Find where the given text appears and provide that cell's center as [x, y] coordinate. 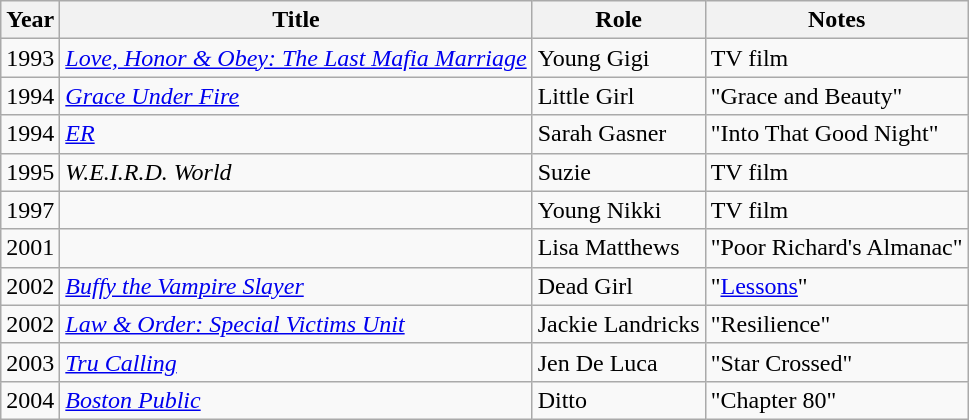
Buffy the Vampire Slayer [296, 286]
"Chapter 80" [836, 400]
2004 [30, 400]
Title [296, 20]
Dead Girl [618, 286]
"Grace and Beauty" [836, 96]
1993 [30, 58]
ER [296, 134]
Year [30, 20]
Little Girl [618, 96]
"Into That Good Night" [836, 134]
Jackie Landricks [618, 324]
"Poor Richard's Almanac" [836, 248]
Notes [836, 20]
Love, Honor & Obey: The Last Mafia Marriage [296, 58]
Suzie [618, 172]
Law & Order: Special Victims Unit [296, 324]
Sarah Gasner [618, 134]
Young Nikki [618, 210]
Tru Calling [296, 362]
"Resilience" [836, 324]
2003 [30, 362]
"Star Crossed" [836, 362]
"Lessons" [836, 286]
1997 [30, 210]
Role [618, 20]
Jen De Luca [618, 362]
Boston Public [296, 400]
1995 [30, 172]
Ditto [618, 400]
Grace Under Fire [296, 96]
2001 [30, 248]
W.E.I.R.D. World [296, 172]
Young Gigi [618, 58]
Lisa Matthews [618, 248]
